Pinpoint the cell where the given text exists, returning its [x, y] midpoint coordinate. 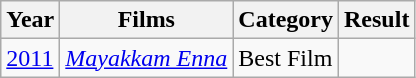
Films [146, 20]
Mayakkam Enna [146, 58]
Category [286, 20]
Best Film [286, 58]
2011 [30, 58]
Result [377, 20]
Year [30, 20]
